Locate the cell with the specified text and output its (x, y) center coordinate. 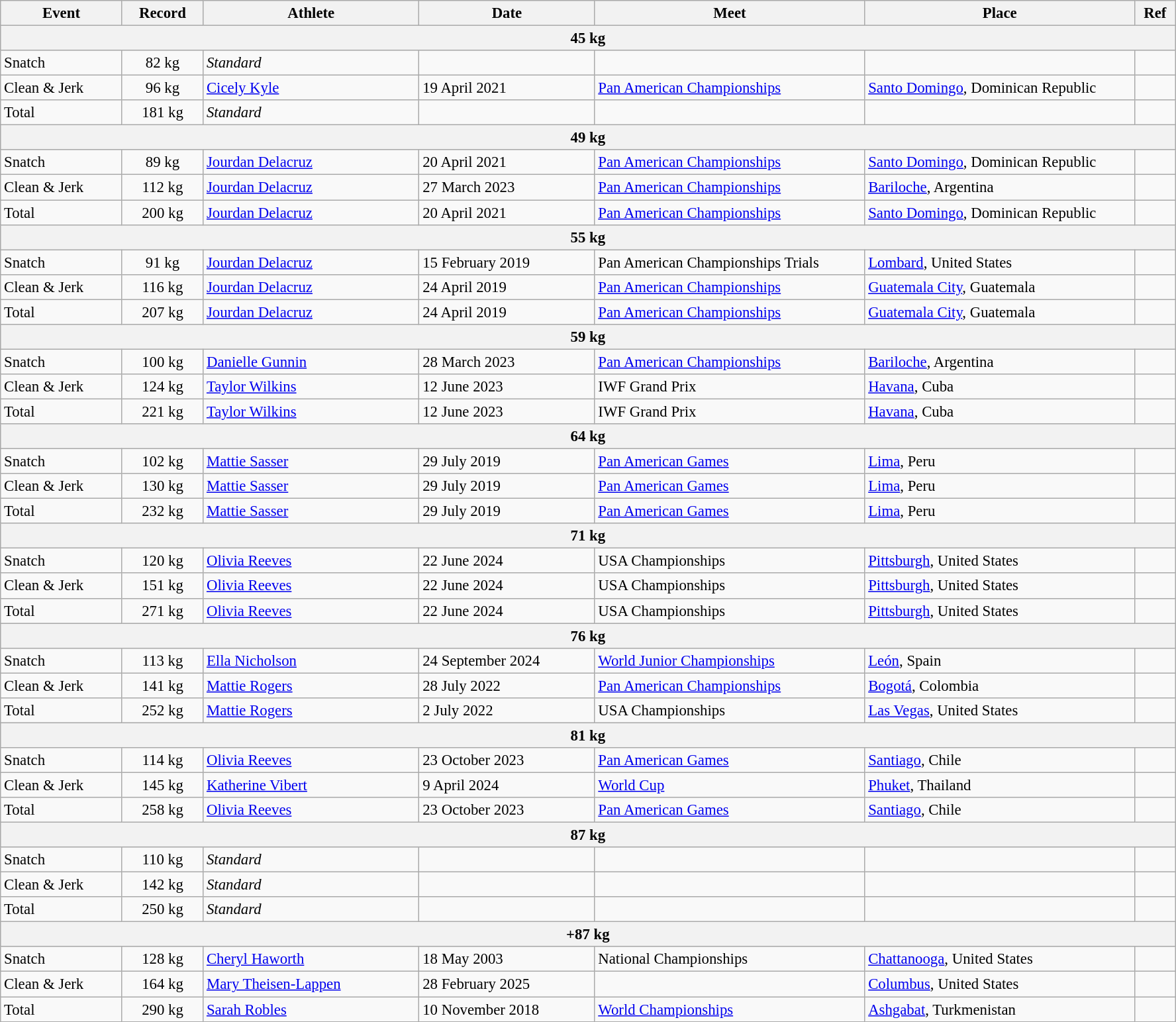
81 kg (588, 735)
252 kg (162, 711)
Danielle Gunnin (311, 362)
91 kg (162, 262)
World Junior Championships (730, 660)
Sarah Robles (311, 1009)
71 kg (588, 536)
290 kg (162, 1009)
200 kg (162, 213)
9 April 2024 (507, 785)
Cicely Kyle (311, 88)
124 kg (162, 387)
León, Spain (1000, 660)
102 kg (162, 462)
Athlete (311, 13)
64 kg (588, 436)
Event (62, 13)
49 kg (588, 138)
28 February 2025 (507, 984)
151 kg (162, 586)
145 kg (162, 785)
110 kg (162, 860)
Phuket, Thailand (1000, 785)
28 March 2023 (507, 362)
120 kg (162, 561)
55 kg (588, 237)
Ref (1155, 13)
76 kg (588, 636)
181 kg (162, 113)
89 kg (162, 162)
82 kg (162, 63)
Meet (730, 13)
27 March 2023 (507, 187)
+87 kg (588, 935)
Mary Theisen-Lappen (311, 984)
Cheryl Haworth (311, 960)
141 kg (162, 686)
World Cup (730, 785)
15 February 2019 (507, 262)
Las Vegas, United States (1000, 711)
Pan American Championships Trials (730, 262)
112 kg (162, 187)
164 kg (162, 984)
Ella Nicholson (311, 660)
128 kg (162, 960)
Katherine Vibert (311, 785)
10 November 2018 (507, 1009)
258 kg (162, 810)
19 April 2021 (507, 88)
250 kg (162, 909)
45 kg (588, 38)
Ashgabat, Turkmenistan (1000, 1009)
28 July 2022 (507, 686)
Date (507, 13)
Place (1000, 13)
100 kg (162, 362)
142 kg (162, 885)
2 July 2022 (507, 711)
World Championships (730, 1009)
87 kg (588, 835)
Chattanooga, United States (1000, 960)
96 kg (162, 88)
Record (162, 13)
59 kg (588, 337)
114 kg (162, 760)
24 September 2024 (507, 660)
Lombard, United States (1000, 262)
Columbus, United States (1000, 984)
130 kg (162, 486)
National Championships (730, 960)
232 kg (162, 511)
18 May 2003 (507, 960)
116 kg (162, 287)
Bogotá, Colombia (1000, 686)
207 kg (162, 312)
221 kg (162, 411)
271 kg (162, 611)
113 kg (162, 660)
